Scan for the cell matching the given text and deliver its [X, Y] coordinate at center. 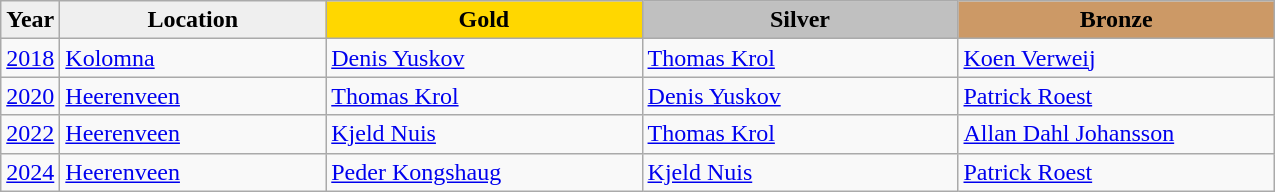
Bronze [1116, 20]
2022 [30, 134]
Year [30, 20]
Location [193, 20]
2020 [30, 96]
Allan Dahl Johansson [1116, 134]
Koen Verweij [1116, 58]
2024 [30, 172]
Silver [800, 20]
Peder Kongshaug [484, 172]
Gold [484, 20]
Kolomna [193, 58]
2018 [30, 58]
